Locate the cell with the specified text and output its (x, y) center coordinate. 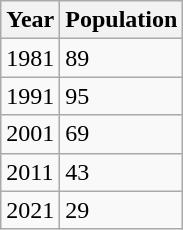
2011 (30, 172)
1991 (30, 96)
69 (122, 134)
Year (30, 20)
2021 (30, 210)
1981 (30, 58)
95 (122, 96)
2001 (30, 134)
Population (122, 20)
89 (122, 58)
43 (122, 172)
29 (122, 210)
